Return the (x, y) coordinate for the center point of the cell that contains the specified text.  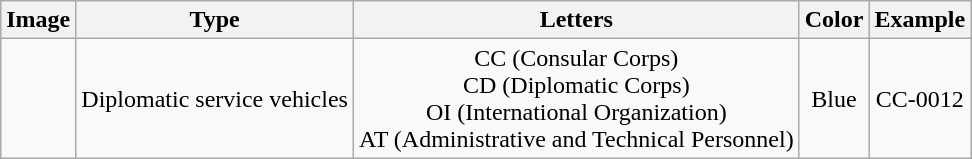
CC (Consular Corps)CD (Diplomatic Corps)OI (International Organization)AT (Administrative and Technical Personnel) (576, 98)
Blue (834, 98)
Image (38, 20)
CC-0012 (920, 98)
Letters (576, 20)
Example (920, 20)
Color (834, 20)
Diplomatic service vehicles (215, 98)
Type (215, 20)
